Detect which cell encompasses the target text, then output its [X, Y] center coordinate. 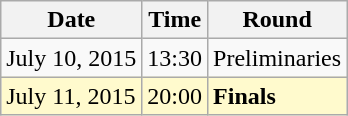
Date [72, 20]
13:30 [175, 58]
July 11, 2015 [72, 96]
Time [175, 20]
Finals [278, 96]
Preliminaries [278, 58]
July 10, 2015 [72, 58]
Round [278, 20]
20:00 [175, 96]
